Return [x, y] of the center of cell containing provided text 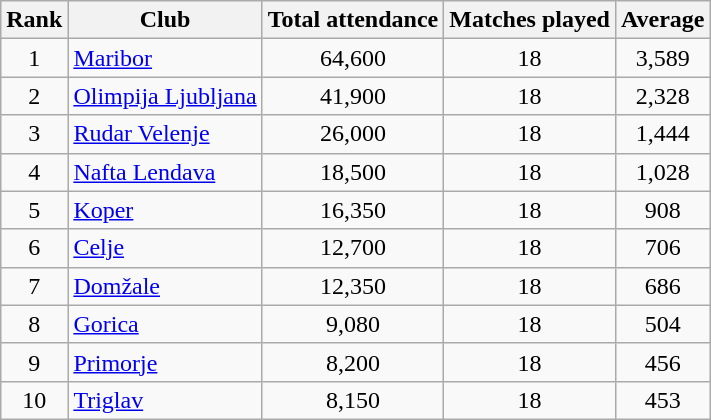
12,700 [353, 248]
Celje [165, 248]
Maribor [165, 58]
Primorje [165, 362]
Club [165, 20]
Rank [34, 20]
2,328 [662, 96]
9,080 [353, 324]
456 [662, 362]
Matches played [530, 20]
686 [662, 286]
Triglav [165, 400]
908 [662, 210]
Nafta Lendava [165, 172]
Domžale [165, 286]
2 [34, 96]
5 [34, 210]
8,200 [353, 362]
4 [34, 172]
26,000 [353, 134]
1,028 [662, 172]
16,350 [353, 210]
453 [662, 400]
18,500 [353, 172]
Koper [165, 210]
Olimpija Ljubljana [165, 96]
Gorica [165, 324]
10 [34, 400]
12,350 [353, 286]
3,589 [662, 58]
Total attendance [353, 20]
1,444 [662, 134]
706 [662, 248]
9 [34, 362]
3 [34, 134]
504 [662, 324]
Rudar Velenje [165, 134]
8,150 [353, 400]
8 [34, 324]
6 [34, 248]
Average [662, 20]
41,900 [353, 96]
7 [34, 286]
1 [34, 58]
64,600 [353, 58]
